Pinpoint the cell where the given text exists, returning its [x, y] midpoint coordinate. 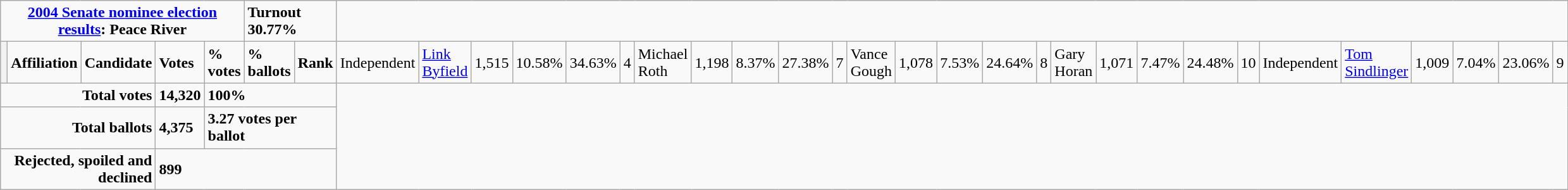
Total votes [78, 95]
14,320 [180, 95]
Rejected, spoiled and declined [78, 168]
100% [271, 95]
% votes [224, 62]
Gary Horan [1074, 62]
24.64% [1009, 62]
899 [246, 168]
10 [1249, 62]
23.06% [1526, 62]
4,375 [180, 128]
8.37% [755, 62]
9 [1560, 62]
Rank [315, 62]
1,071 [1117, 62]
1,078 [916, 62]
7.53% [960, 62]
7 [840, 62]
Votes [180, 62]
Tom Sindlinger [1376, 62]
Michael Roth [663, 62]
% ballots [269, 62]
27.38% [806, 62]
1,198 [712, 62]
24.48% [1211, 62]
Total ballots [78, 128]
Affiliation [44, 62]
8 [1044, 62]
34.63% [593, 62]
Vance Gough [871, 62]
Turnout 30.77% [290, 22]
7.04% [1476, 62]
2004 Senate nominee election results: Peace River [123, 22]
10.58% [539, 62]
3.27 votes per ballot [271, 128]
Link Byfield [445, 62]
1,009 [1432, 62]
4 [627, 62]
1,515 [492, 62]
Candidate [118, 62]
7.47% [1160, 62]
